Pinpoint the cell where the given text exists, returning its (x, y) midpoint coordinate. 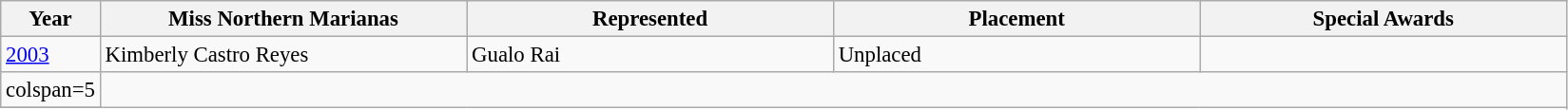
Represented (650, 19)
Kimberly Castro Reyes (283, 55)
Gualo Rai (650, 55)
Special Awards (1384, 19)
colspan=5 (50, 90)
Miss Northern Marianas (283, 19)
Placement (1016, 19)
Unplaced (1016, 55)
Year (50, 19)
2003 (50, 55)
